Pinpoint the cell where the given text exists, returning its (x, y) midpoint coordinate. 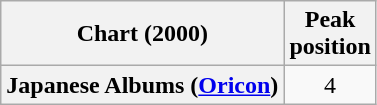
4 (330, 85)
Japanese Albums (Oricon) (142, 85)
Chart (2000) (142, 34)
Peakposition (330, 34)
